Capture the cell that displays the provided text and extract its [x, y] central coordinate. 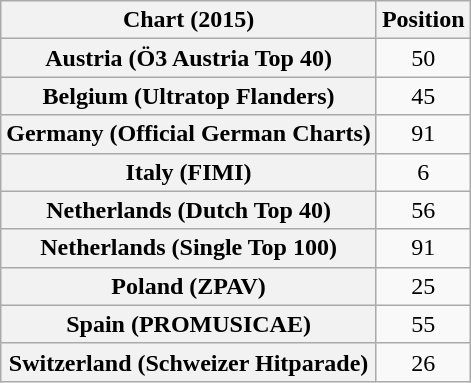
Austria (Ö3 Austria Top 40) [189, 58]
26 [423, 362]
Netherlands (Dutch Top 40) [189, 210]
Spain (PROMUSICAE) [189, 324]
Position [423, 20]
Chart (2015) [189, 20]
55 [423, 324]
6 [423, 172]
Germany (Official German Charts) [189, 134]
45 [423, 96]
Italy (FIMI) [189, 172]
Switzerland (Schweizer Hitparade) [189, 362]
Belgium (Ultratop Flanders) [189, 96]
Netherlands (Single Top 100) [189, 248]
25 [423, 286]
Poland (ZPAV) [189, 286]
56 [423, 210]
50 [423, 58]
